Determine the (x, y) coordinate at the center of the cell enclosing the given text.  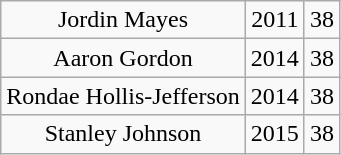
Aaron Gordon (124, 58)
Rondae Hollis-Jefferson (124, 96)
Stanley Johnson (124, 134)
Jordin Mayes (124, 20)
2011 (274, 20)
2015 (274, 134)
